From the cell containing the given text, extract its center point as [X, Y] coordinate. 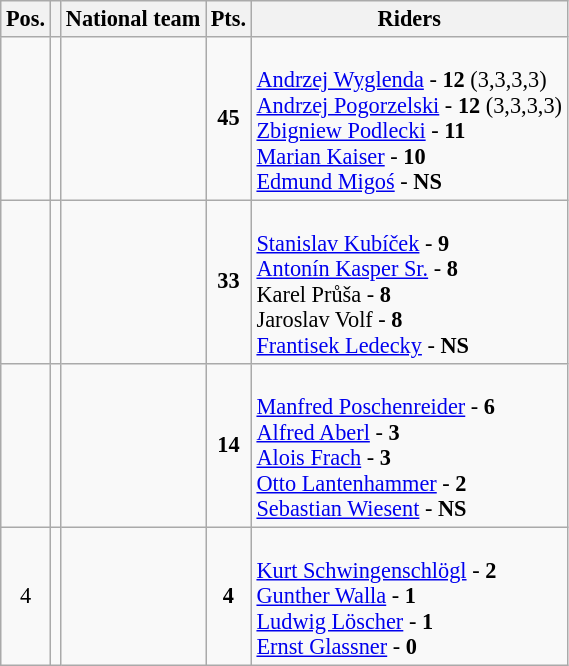
Riders [409, 19]
Stanislav Kubíček - 9 Antonín Kasper Sr. - 8 Karel Průša - 8 Jaroslav Volf - 8 Frantisek Ledecky - NS [409, 282]
Pos. [26, 19]
Kurt Schwingenschlögl - 2 Gunther Walla - 1 Ludwig Löscher - 1 Ernst Glassner - 0 [409, 596]
Pts. [229, 19]
14 [229, 444]
Andrzej Wyglenda - 12 (3,3,3,3) Andrzej Pogorzelski - 12 (3,3,3,3) Zbigniew Podlecki - 11 Marian Kaiser - 10 Edmund Migoś - NS [409, 118]
33 [229, 282]
45 [229, 118]
National team [134, 19]
Manfred Poschenreider - 6 Alfred Aberl - 3 Alois Frach - 3 Otto Lantenhammer - 2 Sebastian Wiesent - NS [409, 444]
